Pinpoint the cell where the given text exists, returning its [x, y] midpoint coordinate. 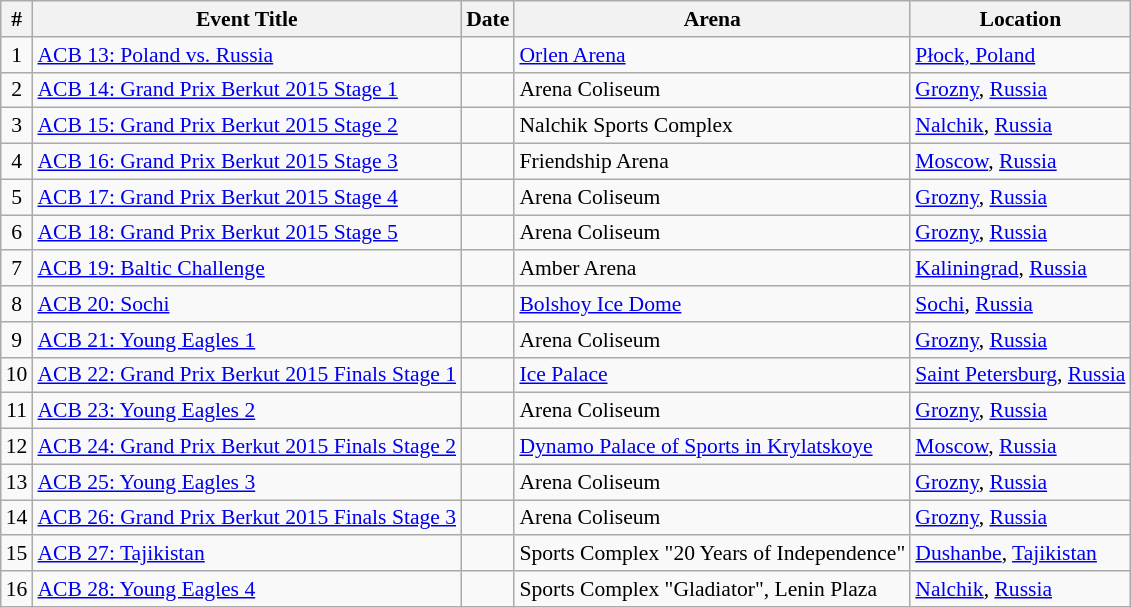
8 [17, 304]
Date [488, 19]
ACB 24: Grand Prix Berkut 2015 Finals Stage 2 [246, 447]
Amber Arena [712, 269]
Orlen Arena [712, 55]
ACB 25: Young Eagles 3 [246, 482]
Ice Palace [712, 375]
Friendship Arena [712, 162]
ACB 16: Grand Prix Berkut 2015 Stage 3 [246, 162]
9 [17, 340]
5 [17, 197]
Płock, Poland [1020, 55]
13 [17, 482]
ACB 22: Grand Prix Berkut 2015 Finals Stage 1 [246, 375]
15 [17, 554]
ACB 20: Sochi [246, 304]
ACB 13: Poland vs. Russia [246, 55]
ACB 28: Young Eagles 4 [246, 589]
ACB 19: Baltic Challenge [246, 269]
3 [17, 126]
ACB 15: Grand Prix Berkut 2015 Stage 2 [246, 126]
ACB 17: Grand Prix Berkut 2015 Stage 4 [246, 197]
Saint Petersburg, Russia [1020, 375]
ACB 21: Young Eagles 1 [246, 340]
Dushanbe, Tajikistan [1020, 554]
ACB 26: Grand Prix Berkut 2015 Finals Stage 3 [246, 518]
Sports Complex "Gladiator", Lenin Plaza [712, 589]
16 [17, 589]
Event Title [246, 19]
ACB 18: Grand Prix Berkut 2015 Stage 5 [246, 233]
Arena [712, 19]
ACB 23: Young Eagles 2 [246, 411]
Nalchik Sports Complex [712, 126]
Sports Complex "20 Years of Independence" [712, 554]
ACB 27: Tajikistan [246, 554]
Bolshoy Ice Dome [712, 304]
2 [17, 90]
14 [17, 518]
1 [17, 55]
10 [17, 375]
# [17, 19]
ACB 14: Grand Prix Berkut 2015 Stage 1 [246, 90]
Kaliningrad, Russia [1020, 269]
Dynamo Palace of Sports in Krylatskoye [712, 447]
4 [17, 162]
7 [17, 269]
12 [17, 447]
6 [17, 233]
Sochi, Russia [1020, 304]
Location [1020, 19]
11 [17, 411]
